Determine the [X, Y] coordinate at the center of the cell enclosing the given text.  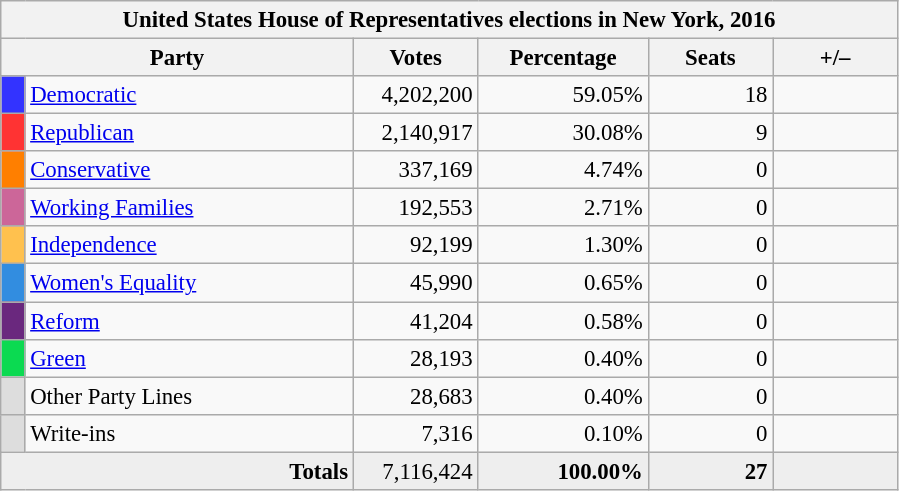
Percentage [563, 58]
0.65% [563, 283]
59.05% [563, 95]
Republican [189, 133]
45,990 [416, 283]
2,140,917 [416, 133]
337,169 [416, 170]
28,683 [416, 396]
Totals [178, 471]
100.00% [563, 471]
27 [710, 471]
0.58% [563, 321]
30.08% [563, 133]
7,316 [416, 433]
Seats [710, 58]
Write-ins [189, 433]
Independence [189, 245]
2.71% [563, 208]
4.74% [563, 170]
9 [710, 133]
Conservative [189, 170]
0.10% [563, 433]
Women's Equality [189, 283]
192,553 [416, 208]
18 [710, 95]
41,204 [416, 321]
Reform [189, 321]
+/– [836, 58]
Other Party Lines [189, 396]
Votes [416, 58]
United States House of Representatives elections in New York, 2016 [450, 20]
1.30% [563, 245]
Working Families [189, 208]
92,199 [416, 245]
28,193 [416, 358]
Party [178, 58]
Green [189, 358]
4,202,200 [416, 95]
Democratic [189, 95]
7,116,424 [416, 471]
